Return [X, Y] of the center of cell containing provided text 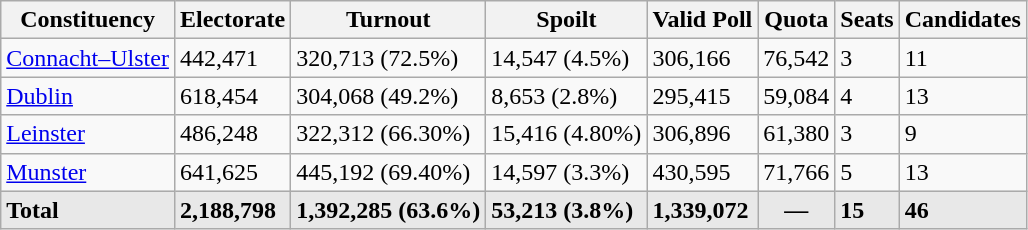
Connacht–Ulster [88, 58]
306,166 [702, 58]
46 [962, 210]
Seats [867, 20]
Constituency [88, 20]
1,392,285 (63.6%) [388, 210]
Electorate [232, 20]
5 [867, 172]
618,454 [232, 96]
15 [867, 210]
76,542 [796, 58]
53,213 (3.8%) [566, 210]
320,713 (72.5%) [388, 58]
442,471 [232, 58]
9 [962, 134]
Spoilt [566, 20]
11 [962, 58]
641,625 [232, 172]
Valid Poll [702, 20]
15,416 (4.80%) [566, 134]
430,595 [702, 172]
486,248 [232, 134]
59,084 [796, 96]
61,380 [796, 134]
Dublin [88, 96]
Leinster [88, 134]
4 [867, 96]
2,188,798 [232, 210]
295,415 [702, 96]
8,653 (2.8%) [566, 96]
71,766 [796, 172]
1,339,072 [702, 210]
Candidates [962, 20]
Quota [796, 20]
— [796, 210]
Turnout [388, 20]
445,192 (69.40%) [388, 172]
322,312 (66.30%) [388, 134]
Total [88, 210]
14,547 (4.5%) [566, 58]
14,597 (3.3%) [566, 172]
306,896 [702, 134]
304,068 (49.2%) [388, 96]
Munster [88, 172]
